For the text-containing cell, return its midpoint in [X, Y] coordinate format. 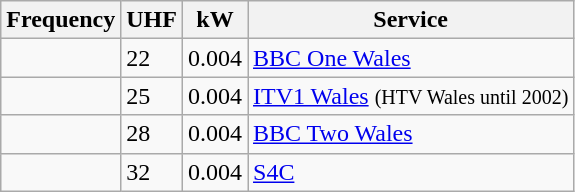
S4C [411, 172]
Frequency [61, 20]
22 [152, 58]
28 [152, 134]
BBC One Wales [411, 58]
32 [152, 172]
Service [411, 20]
ITV1 Wales (HTV Wales until 2002) [411, 96]
BBC Two Wales [411, 134]
kW [214, 20]
25 [152, 96]
UHF [152, 20]
